Return the (X, Y) coordinate for the center point of the cell that contains the specified text.  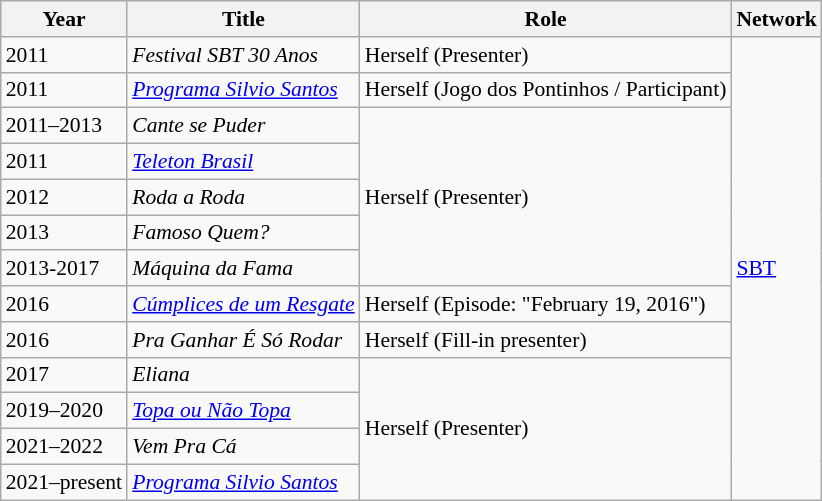
2012 (64, 197)
Roda a Roda (244, 197)
2013-2017 (64, 269)
2017 (64, 375)
Herself (Fill-in presenter) (546, 340)
2021–2022 (64, 447)
Pra Ganhar É Só Rodar (244, 340)
2021–present (64, 482)
Herself (Jogo dos Pontinhos / Participant) (546, 90)
2019–2020 (64, 411)
2013 (64, 233)
Cante se Puder (244, 126)
Vem Pra Cá (244, 447)
Famoso Quem? (244, 233)
Title (244, 19)
Herself (Episode: "February 19, 2016") (546, 304)
Teleton Brasil (244, 162)
SBT (776, 268)
Role (546, 19)
Máquina da Fama (244, 269)
Network (776, 19)
Cúmplices de um Resgate (244, 304)
Year (64, 19)
Topa ou Não Topa (244, 411)
2011–2013 (64, 126)
Festival SBT 30 Anos (244, 55)
Eliana (244, 375)
